Output the [x, y] coordinate of the center of the cell containing the given text.  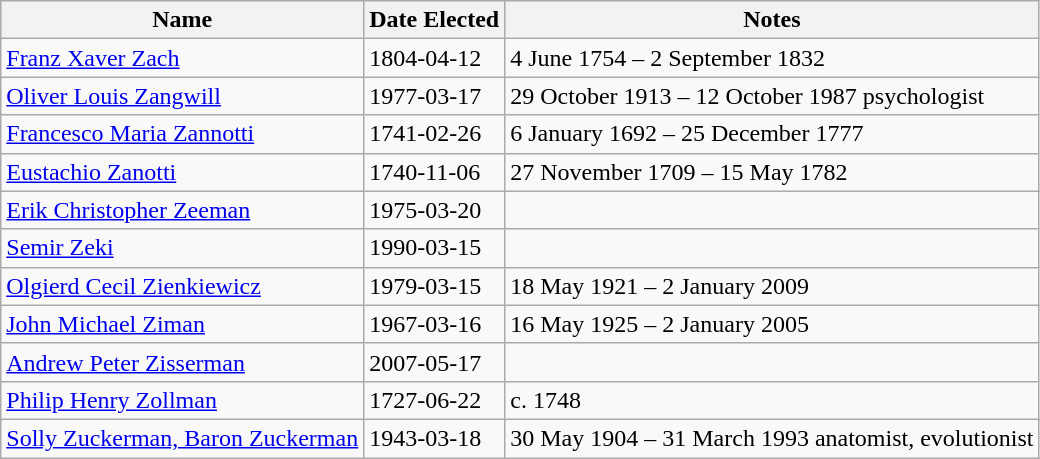
1943-03-18 [434, 438]
1804-04-12 [434, 58]
18 May 1921 – 2 January 2009 [772, 286]
Name [182, 20]
1990-03-15 [434, 248]
Oliver Louis Zangwill [182, 96]
30 May 1904 – 31 March 1993 anatomist, evolutionist [772, 438]
27 November 1709 – 15 May 1782 [772, 172]
c. 1748 [772, 400]
Notes [772, 20]
1967-03-16 [434, 324]
2007-05-17 [434, 362]
Erik Christopher Zeeman [182, 210]
1979-03-15 [434, 286]
1741-02-26 [434, 134]
John Michael Ziman [182, 324]
1975-03-20 [434, 210]
16 May 1925 – 2 January 2005 [772, 324]
4 June 1754 – 2 September 1832 [772, 58]
1740-11-06 [434, 172]
Philip Henry Zollman [182, 400]
Solly Zuckerman, Baron Zuckerman [182, 438]
Franz Xaver Zach [182, 58]
Eustachio Zanotti [182, 172]
Francesco Maria Zannotti [182, 134]
Olgierd Cecil Zienkiewicz [182, 286]
1727-06-22 [434, 400]
1977-03-17 [434, 96]
Semir Zeki [182, 248]
29 October 1913 – 12 October 1987 psychologist [772, 96]
Date Elected [434, 20]
Andrew Peter Zisserman [182, 362]
6 January 1692 – 25 December 1777 [772, 134]
